Detect which cell encompasses the target text, then output its (x, y) center coordinate. 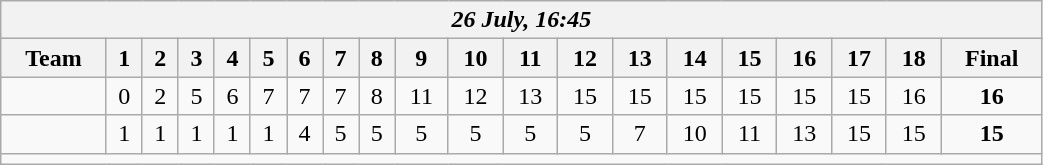
26 July, 16:45 (522, 20)
18 (914, 58)
Team (54, 58)
3 (196, 58)
9 (422, 58)
0 (124, 96)
14 (694, 58)
Final (992, 58)
17 (860, 58)
